Capture the cell that displays the provided text and extract its [x, y] central coordinate. 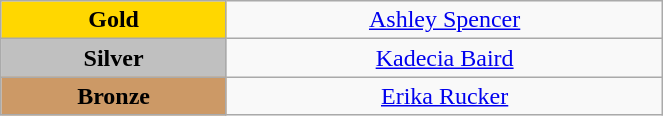
Gold [114, 20]
Bronze [114, 96]
Ashley Spencer [444, 20]
Kadecia Baird [444, 58]
Erika Rucker [444, 96]
Silver [114, 58]
